Scan for the cell matching the given text and deliver its (X, Y) coordinate at center. 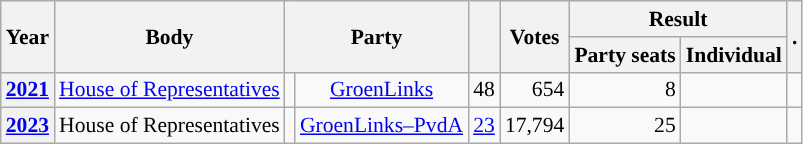
Party (376, 36)
654 (534, 90)
Party seats (624, 55)
Body (170, 36)
Votes (534, 36)
Individual (734, 55)
Year (28, 36)
25 (624, 126)
48 (484, 90)
8 (624, 90)
. (795, 36)
2023 (28, 126)
GroenLinks (382, 90)
Result (678, 19)
2021 (28, 90)
23 (484, 126)
17,794 (534, 126)
GroenLinks–PvdA (382, 126)
